Scan for the cell matching the given text and deliver its (x, y) coordinate at center. 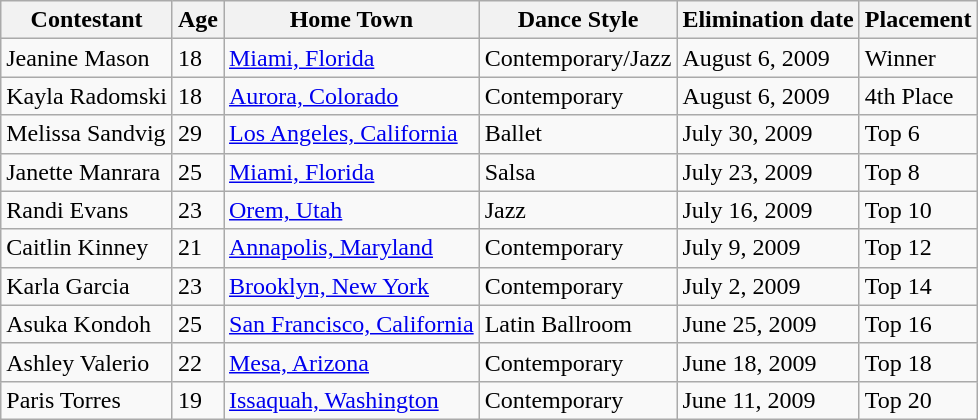
Ballet (578, 134)
Top 8 (918, 172)
Top 6 (918, 134)
Kayla Radomski (87, 96)
Aurora, Colorado (352, 96)
July 16, 2009 (768, 210)
4th Place (918, 96)
Top 20 (918, 400)
Ashley Valerio (87, 362)
22 (198, 362)
Paris Torres (87, 400)
Randi Evans (87, 210)
Top 16 (918, 324)
July 30, 2009 (768, 134)
21 (198, 248)
Los Angeles, California (352, 134)
Jeanine Mason (87, 58)
Winner (918, 58)
29 (198, 134)
Issaquah, Washington (352, 400)
Salsa (578, 172)
Jazz (578, 210)
Top 10 (918, 210)
San Francisco, California (352, 324)
Age (198, 20)
Top 14 (918, 286)
Placement (918, 20)
June 18, 2009 (768, 362)
June 11, 2009 (768, 400)
July 23, 2009 (768, 172)
July 2, 2009 (768, 286)
Home Town (352, 20)
Elimination date (768, 20)
Mesa, Arizona (352, 362)
Latin Ballroom (578, 324)
June 25, 2009 (768, 324)
Melissa Sandvig (87, 134)
Janette Manrara (87, 172)
Orem, Utah (352, 210)
Annapolis, Maryland (352, 248)
Top 12 (918, 248)
Contestant (87, 20)
Brooklyn, New York (352, 286)
Karla Garcia (87, 286)
July 9, 2009 (768, 248)
Caitlin Kinney (87, 248)
Asuka Kondoh (87, 324)
Top 18 (918, 362)
19 (198, 400)
Dance Style (578, 20)
Contemporary/Jazz (578, 58)
